Find where the given text appears and provide that cell's center as (x, y) coordinate. 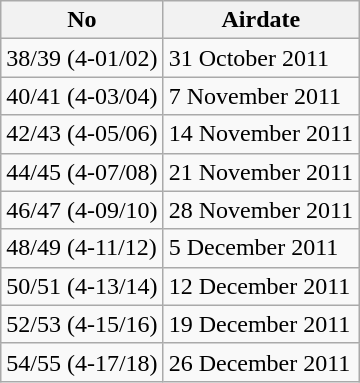
21 November 2011 (260, 172)
46/47 (4-09/10) (82, 210)
44/45 (4-07/08) (82, 172)
54/55 (4-17/18) (82, 362)
48/49 (4-11/12) (82, 248)
38/39 (4-01/02) (82, 58)
40/41 (4-03/04) (82, 96)
28 November 2011 (260, 210)
26 December 2011 (260, 362)
No (82, 20)
19 December 2011 (260, 324)
50/51 (4-13/14) (82, 286)
14 November 2011 (260, 134)
12 December 2011 (260, 286)
52/53 (4-15/16) (82, 324)
31 October 2011 (260, 58)
7 November 2011 (260, 96)
5 December 2011 (260, 248)
42/43 (4-05/06) (82, 134)
Airdate (260, 20)
